Output the (X, Y) coordinate of the center of the cell containing the given text.  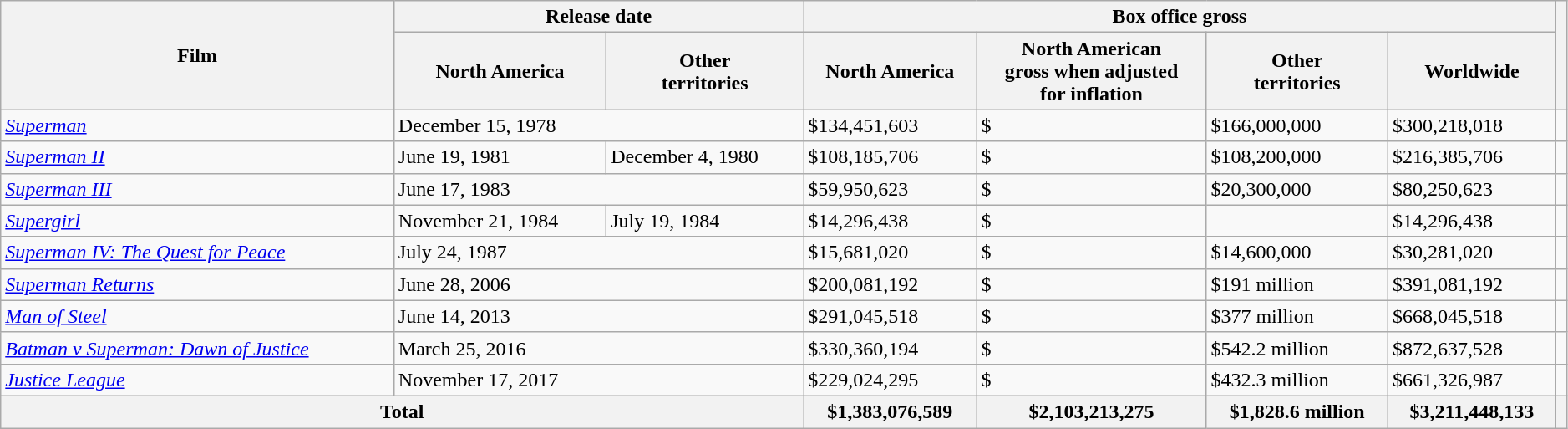
Batman v Superman: Dawn of Justice (197, 348)
$30,281,020 (1472, 253)
$229,024,295 (891, 380)
Worldwide (1472, 71)
$391,081,192 (1472, 284)
Superman II (197, 157)
$80,250,623 (1472, 189)
Superman III (197, 189)
$432.3 million (1297, 380)
June 19, 1981 (500, 157)
July 24, 1987 (598, 253)
$2,103,213,275 (1091, 411)
$20,300,000 (1297, 189)
July 19, 1984 (705, 221)
$1,383,076,589 (891, 411)
$15,681,020 (891, 253)
Man of Steel (197, 316)
Superman Returns (197, 284)
June 28, 2006 (598, 284)
$166,000,000 (1297, 125)
December 4, 1980 (705, 157)
$191 million (1297, 284)
$330,360,194 (891, 348)
$108,185,706 (891, 157)
$1,828.6 million (1297, 411)
November 17, 2017 (598, 380)
Box office gross (1180, 17)
$59,950,623 (891, 189)
November 21, 1984 (500, 221)
December 15, 1978 (598, 125)
June 17, 1983 (598, 189)
Supergirl (197, 221)
Superman (197, 125)
$200,081,192 (891, 284)
June 14, 2013 (598, 316)
Release date (598, 17)
$14,600,000 (1297, 253)
$134,451,603 (891, 125)
$872,637,528 (1472, 348)
Justice League (197, 380)
$542.2 million (1297, 348)
North Americangross when adjustedfor inflation (1091, 71)
$377 million (1297, 316)
Film (197, 55)
$300,218,018 (1472, 125)
March 25, 2016 (598, 348)
Superman IV: The Quest for Peace (197, 253)
$661,326,987 (1472, 380)
$668,045,518 (1472, 316)
$291,045,518 (891, 316)
$3,211,448,133 (1472, 411)
$216,385,706 (1472, 157)
Total (403, 411)
$108,200,000 (1297, 157)
